Locate the cell with the specified text and output its [x, y] center coordinate. 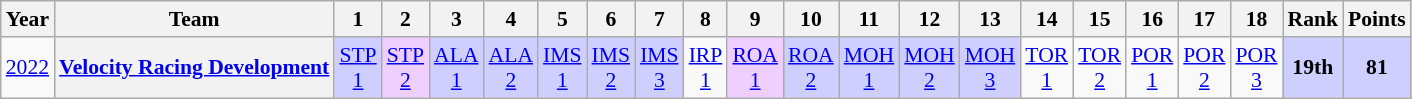
8 [706, 19]
Team [194, 19]
STP1 [358, 68]
ROA2 [811, 68]
1 [358, 19]
11 [870, 19]
MOH1 [870, 68]
17 [1204, 19]
Velocity Racing Development [194, 68]
Rank [1312, 19]
18 [1256, 19]
2022 [28, 68]
IRP1 [706, 68]
6 [612, 19]
TOR1 [1046, 68]
MOH2 [930, 68]
ALA2 [511, 68]
Points [1377, 19]
13 [990, 19]
Year [28, 19]
5 [562, 19]
STP2 [406, 68]
12 [930, 19]
14 [1046, 19]
81 [1377, 68]
POR3 [1256, 68]
ROA1 [755, 68]
10 [811, 19]
16 [1152, 19]
MOH3 [990, 68]
7 [660, 19]
4 [511, 19]
IMS3 [660, 68]
ALA1 [456, 68]
9 [755, 19]
2 [406, 19]
IMS2 [612, 68]
IMS1 [562, 68]
15 [1100, 19]
TOR2 [1100, 68]
19th [1312, 68]
POR1 [1152, 68]
POR2 [1204, 68]
3 [456, 19]
